Return the (x, y) coordinate for the center point of the cell that contains the specified text.  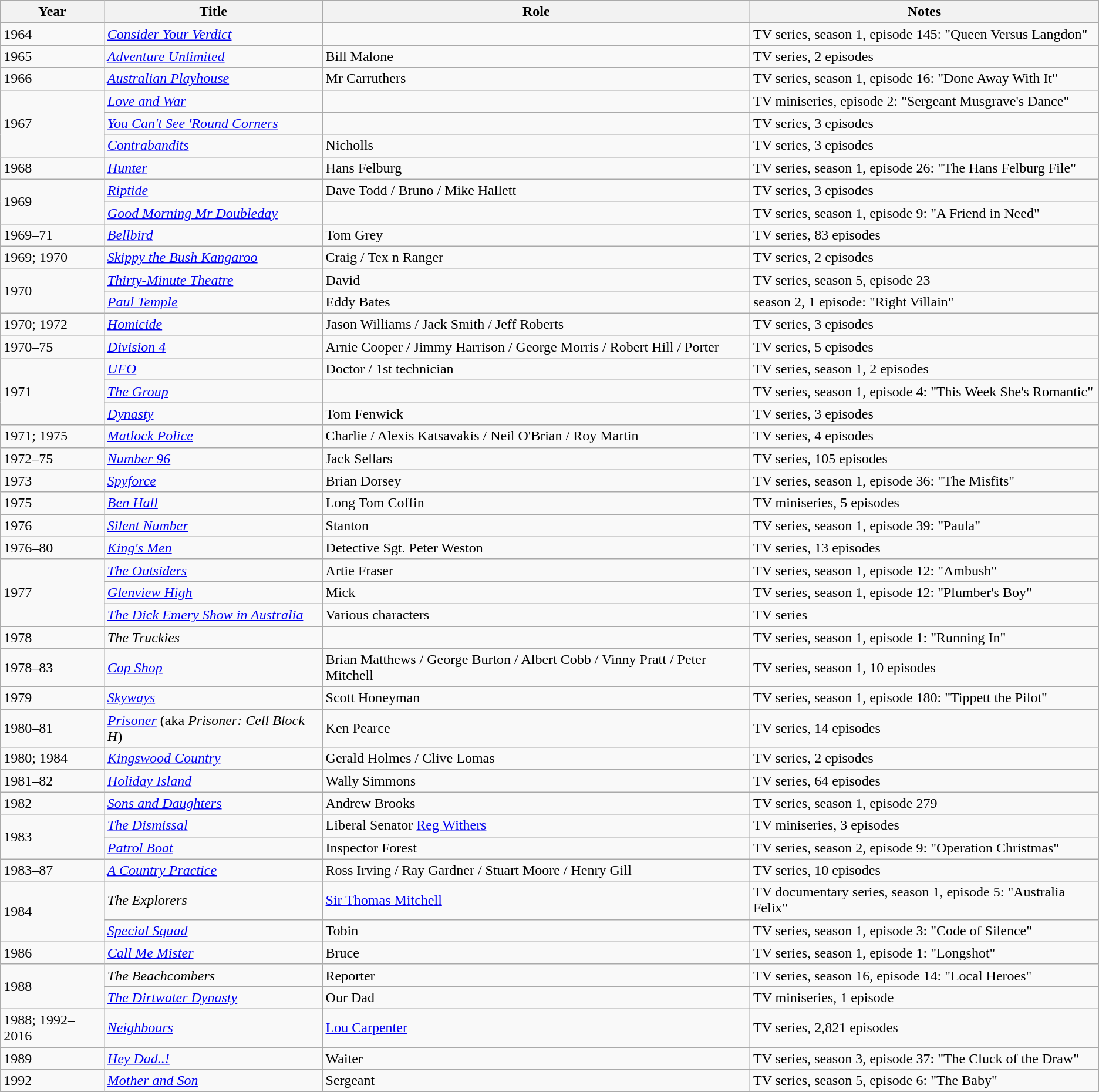
The Dirtwater Dynasty (213, 997)
Wally Simmons (536, 781)
1978 (53, 637)
1989 (53, 1059)
1965 (53, 56)
1982 (53, 803)
1979 (53, 698)
Lou Carpenter (536, 1027)
1984 (53, 911)
1966 (53, 79)
TV series, 5 episodes (924, 347)
1992 (53, 1081)
TV series, 14 episodes (924, 728)
TV series, season 1, episode 1: "Longshot" (924, 953)
Consider Your Verdict (213, 34)
TV series, 83 episodes (924, 235)
Waiter (536, 1059)
TV series, 2,821 episodes (924, 1027)
TV miniseries, 1 episode (924, 997)
Love and War (213, 101)
TV series, 13 episodes (924, 548)
Contrabandits (213, 146)
TV series, season 1, episode 26: "The Hans Felburg File" (924, 168)
Doctor / 1st technician (536, 369)
Patrol Boat (213, 848)
A Country Practice (213, 870)
Mick (536, 592)
TV series, season 16, episode 14: "Local Heroes" (924, 975)
The Dick Emery Show in Australia (213, 615)
Adventure Unlimited (213, 56)
Year (53, 12)
Our Dad (536, 997)
Sons and Daughters (213, 803)
1977 (53, 592)
You Can't See 'Round Corners (213, 123)
1973 (53, 481)
Glenview High (213, 592)
Inspector Forest (536, 848)
Bruce (536, 953)
Bill Malone (536, 56)
UFO (213, 369)
TV series, season 1, episode 4: "This Week She's Romantic" (924, 392)
1967 (53, 123)
Gerald Holmes / Clive Lomas (536, 759)
1972–75 (53, 459)
1971 (53, 392)
Long Tom Coffin (536, 503)
Title (213, 12)
TV series, season 1, episode 3: "Code of Silence" (924, 931)
Neighbours (213, 1027)
Special Squad (213, 931)
Matlock Police (213, 436)
Craig / Tex n Ranger (536, 257)
1970 (53, 291)
season 2, 1 episode: "Right Villain" (924, 302)
1978–83 (53, 668)
TV series, season 1, episode 12: "Ambush" (924, 570)
1981–82 (53, 781)
Tobin (536, 931)
Charlie / Alexis Katsavakis / Neil O'Brian / Roy Martin (536, 436)
Prisoner (aka Prisoner: Cell Block H) (213, 728)
1988; 1992–2016 (53, 1027)
Riptide (213, 190)
TV documentary series, season 1, episode 5: "Australia Felix" (924, 901)
Mother and Son (213, 1081)
Bellbird (213, 235)
Sergeant (536, 1081)
Brian Matthews / George Burton / Albert Cobb / Vinny Pratt / Peter Mitchell (536, 668)
TV series, 4 episodes (924, 436)
Artie Fraser (536, 570)
TV series, season 1, episode 36: "The Misfits" (924, 481)
TV series, season 5, episode 6: "The Baby" (924, 1081)
King's Men (213, 548)
Paul Temple (213, 302)
The Beachcombers (213, 975)
Arnie Cooper / Jimmy Harrison / George Morris / Robert Hill / Porter (536, 347)
The Outsiders (213, 570)
TV series, season 1, episode 16: "Done Away With It" (924, 79)
TV series, season 1, episode 9: "A Friend in Need" (924, 213)
Call Me Mister (213, 953)
1970; 1972 (53, 325)
Eddy Bates (536, 302)
Detective Sgt. Peter Weston (536, 548)
1975 (53, 503)
The Explorers (213, 901)
Andrew Brooks (536, 803)
Scott Honeyman (536, 698)
TV series, season 3, episode 37: "The Cluck of the Draw" (924, 1059)
Tom Fenwick (536, 414)
1983 (53, 837)
Reporter (536, 975)
1969 (53, 201)
Australian Playhouse (213, 79)
TV series, 105 episodes (924, 459)
Brian Dorsey (536, 481)
TV series, season 1, episode 145: "Queen Versus Langdon" (924, 34)
Skippy the Bush Kangaroo (213, 257)
1969–71 (53, 235)
TV series, season 1, episode 1: "Running In" (924, 637)
1971; 1975 (53, 436)
Spyforce (213, 481)
Dynasty (213, 414)
The Truckies (213, 637)
Kingswood Country (213, 759)
Silent Number (213, 525)
TV miniseries, 5 episodes (924, 503)
Jason Williams / Jack Smith / Jeff Roberts (536, 325)
Ken Pearce (536, 728)
Cop Shop (213, 668)
Various characters (536, 615)
TV series, season 5, episode 23 (924, 280)
1976–80 (53, 548)
Liberal Senator Reg Withers (536, 825)
TV series, season 2, episode 9: "Operation Christmas" (924, 848)
Ben Hall (213, 503)
TV miniseries, episode 2: "Sergeant Musgrave's Dance" (924, 101)
Skyways (213, 698)
1980–81 (53, 728)
Hey Dad..! (213, 1059)
1968 (53, 168)
Holiday Island (213, 781)
Thirty-Minute Theatre (213, 280)
TV series, 64 episodes (924, 781)
1964 (53, 34)
Nicholls (536, 146)
Dave Todd / Bruno / Mike Hallett (536, 190)
1986 (53, 953)
TV series (924, 615)
Hans Felburg (536, 168)
1969; 1970 (53, 257)
TV series, season 1, episode 279 (924, 803)
Hunter (213, 168)
The Dismissal (213, 825)
Jack Sellars (536, 459)
Division 4 (213, 347)
TV series, season 1, episode 39: "Paula" (924, 525)
Notes (924, 12)
TV series, 10 episodes (924, 870)
The Group (213, 392)
Tom Grey (536, 235)
David (536, 280)
Ross Irving / Ray Gardner / Stuart Moore / Henry Gill (536, 870)
Stanton (536, 525)
1976 (53, 525)
1970–75 (53, 347)
TV series, season 1, 2 episodes (924, 369)
1980; 1984 (53, 759)
Role (536, 12)
Homicide (213, 325)
Good Morning Mr Doubleday (213, 213)
TV series, season 1, episode 180: "Tippett the Pilot" (924, 698)
Sir Thomas Mitchell (536, 901)
Mr Carruthers (536, 79)
TV series, season 1, episode 12: "Plumber's Boy" (924, 592)
1988 (53, 986)
TV series, season 1, 10 episodes (924, 668)
TV miniseries, 3 episodes (924, 825)
Number 96 (213, 459)
1983–87 (53, 870)
